Output the (x, y) coordinate of the center of the cell containing the given text.  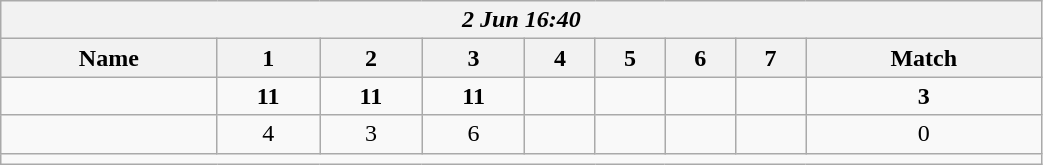
Match (924, 58)
Name (109, 58)
5 (630, 58)
0 (924, 134)
2 (372, 58)
7 (770, 58)
1 (268, 58)
2 Jun 16:40 (522, 20)
